Capture the cell that displays the provided text and extract its (X, Y) central coordinate. 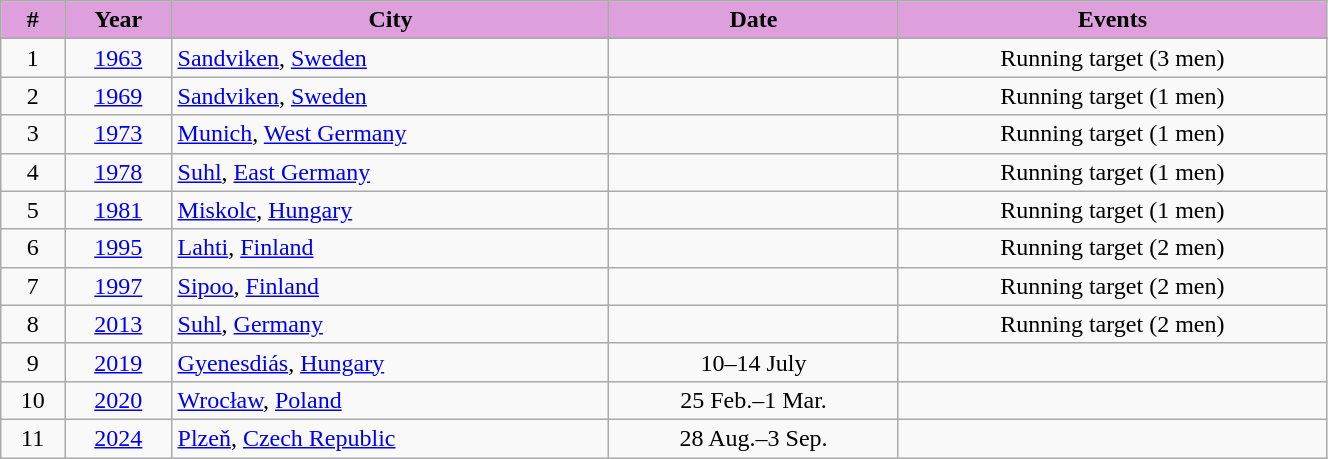
10–14 July (754, 362)
1963 (118, 58)
1978 (118, 172)
Lahti, Finland (390, 248)
1 (33, 58)
2024 (118, 438)
2 (33, 96)
10 (33, 400)
7 (33, 286)
1969 (118, 96)
2013 (118, 324)
1981 (118, 210)
3 (33, 134)
25 Feb.–1 Mar. (754, 400)
11 (33, 438)
1995 (118, 248)
Plzeň, Czech Republic (390, 438)
Munich, West Germany (390, 134)
City (390, 20)
5 (33, 210)
28 Aug.–3 Sep. (754, 438)
2020 (118, 400)
Events (1112, 20)
Running target (3 men) (1112, 58)
Year (118, 20)
4 (33, 172)
Suhl, Germany (390, 324)
2019 (118, 362)
Gyenesdiás, Hungary (390, 362)
Suhl, East Germany (390, 172)
# (33, 20)
Sipoo, Finland (390, 286)
8 (33, 324)
9 (33, 362)
Date (754, 20)
1973 (118, 134)
Wrocław, Poland (390, 400)
6 (33, 248)
1997 (118, 286)
Miskolc, Hungary (390, 210)
